From the cell containing the given text, extract its center point as (x, y) coordinate. 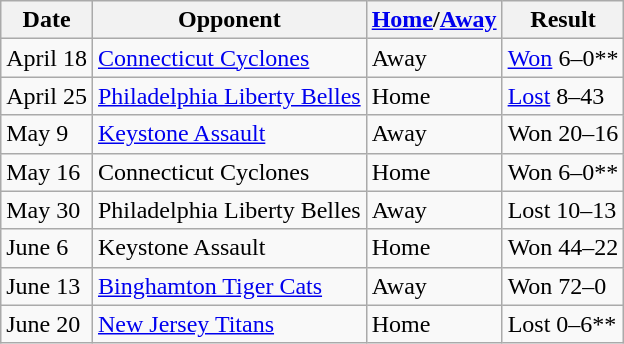
Date (47, 20)
April 25 (47, 96)
Won 20–16 (563, 134)
June 20 (47, 324)
Won 44–22 (563, 248)
Home/Away (434, 20)
May 16 (47, 172)
Result (563, 20)
Won 72–0 (563, 286)
Binghamton Tiger Cats (229, 286)
June 6 (47, 248)
Lost 0–6** (563, 324)
April 18 (47, 58)
Lost 10–13 (563, 210)
May 9 (47, 134)
New Jersey Titans (229, 324)
Lost 8–43 (563, 96)
May 30 (47, 210)
June 13 (47, 286)
Opponent (229, 20)
